Output the [x, y] coordinate of the center of the cell containing the given text.  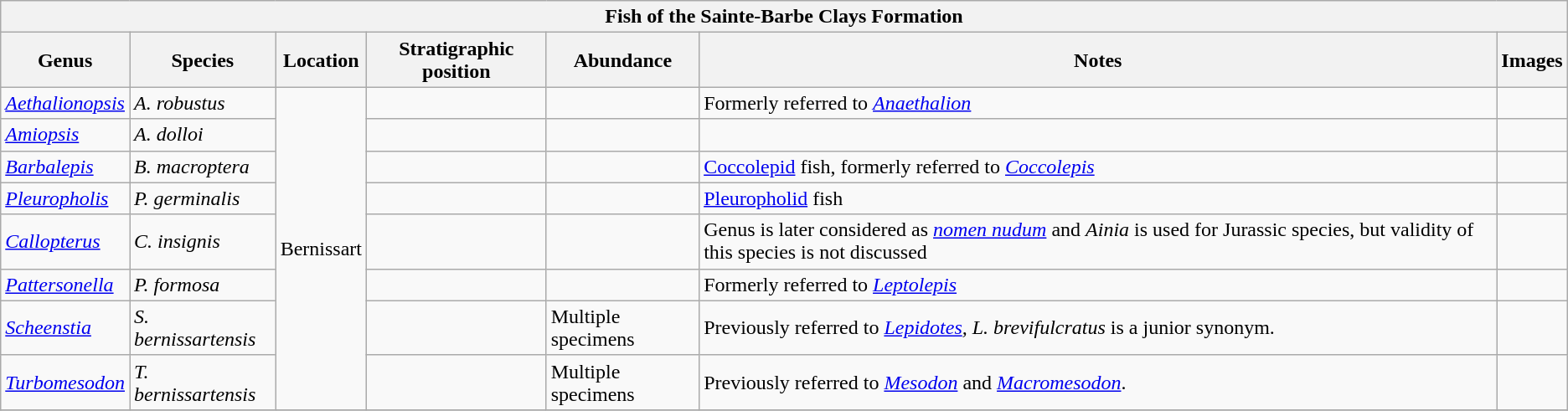
Genus [65, 60]
Amiopsis [65, 135]
Turbomesodon [65, 382]
Abundance [622, 60]
Species [203, 60]
Formerly referred to Leptolepis [1098, 285]
Fish of the Sainte-Barbe Clays Formation [784, 17]
Genus is later considered as nomen nudum and Ainia is used for Jurassic species, but validity of this species is not discussed [1098, 241]
Pattersonella [65, 285]
P. germinalis [203, 198]
A. robustus [203, 103]
Notes [1098, 60]
Previously referred to Lepidotes, L. brevifulcratus is a junior synonym. [1098, 328]
Pleuropholid fish [1098, 198]
Formerly referred to Anaethalion [1098, 103]
T. bernissartensis [203, 382]
B. macroptera [203, 167]
Location [321, 60]
Callopterus [65, 241]
Images [1532, 60]
P. formosa [203, 285]
Previously referred to Mesodon and Macromesodon. [1098, 382]
C. insignis [203, 241]
Pleuropholis [65, 198]
Barbalepis [65, 167]
Scheenstia [65, 328]
Stratigraphic position [456, 60]
Coccolepid fish, formerly referred to Coccolepis [1098, 167]
Bernissart [321, 249]
S. bernissartensis [203, 328]
A. dolloi [203, 135]
Aethalionopsis [65, 103]
